For the text-containing cell, return its midpoint in [x, y] coordinate format. 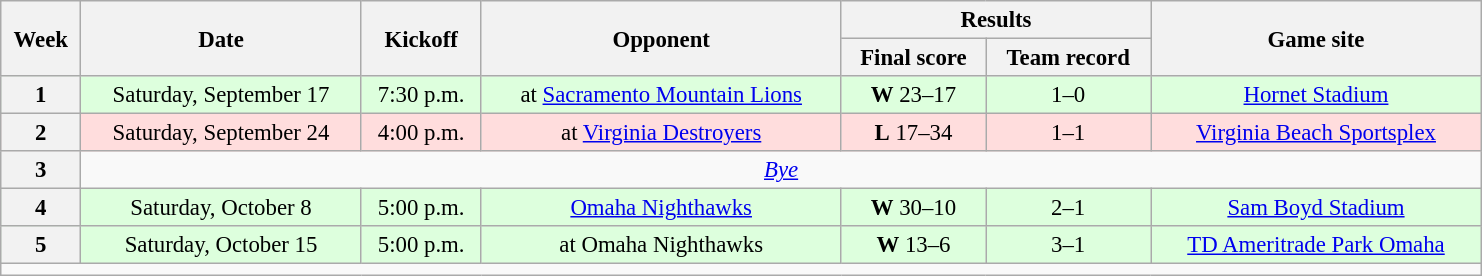
1–0 [1068, 95]
5 [41, 245]
L 17–34 [913, 133]
Final score [913, 58]
W 23–17 [913, 95]
Omaha Nighthawks [661, 208]
Game site [1316, 38]
Bye [781, 170]
Opponent [661, 38]
3 [41, 170]
at Omaha Nighthawks [661, 245]
Sam Boyd Stadium [1316, 208]
at Virginia Destroyers [661, 133]
1 [41, 95]
Week [41, 38]
Team record [1068, 58]
TD Ameritrade Park Omaha [1316, 245]
Date [221, 38]
Hornet Stadium [1316, 95]
Saturday, October 15 [221, 245]
3–1 [1068, 245]
W 30–10 [913, 208]
Saturday, September 24 [221, 133]
4 [41, 208]
Saturday, October 8 [221, 208]
2–1 [1068, 208]
Kickoff [421, 38]
2 [41, 133]
1–1 [1068, 133]
Saturday, September 17 [221, 95]
W 13–6 [913, 245]
at Sacramento Mountain Lions [661, 95]
Virginia Beach Sportsplex [1316, 133]
7:30 p.m. [421, 95]
4:00 p.m. [421, 133]
Results [996, 20]
